Return the (x, y) coordinate for the center point of the cell that contains the specified text.  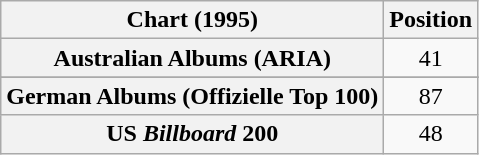
Chart (1995) (192, 20)
41 (431, 58)
48 (431, 134)
German Albums (Offizielle Top 100) (192, 96)
Position (431, 20)
87 (431, 96)
US Billboard 200 (192, 134)
Australian Albums (ARIA) (192, 58)
